Pinpoint the cell where the given text exists, returning its [x, y] midpoint coordinate. 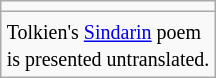
Tolkien's Sindarin poemis presented untranslated. [108, 44]
